Output the [x, y] coordinate of the center of the cell containing the given text.  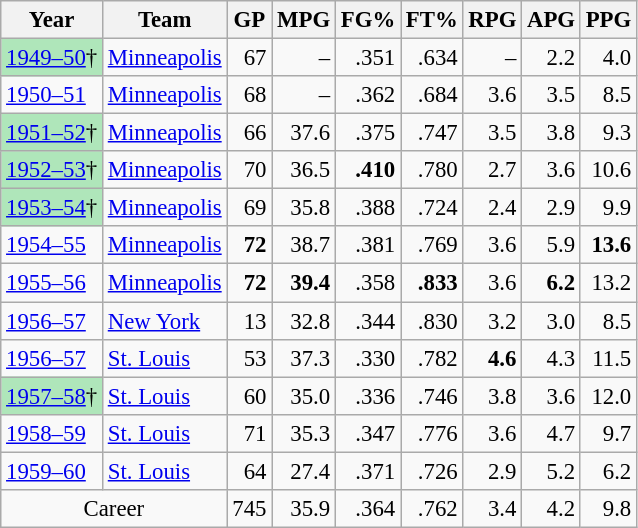
4.6 [492, 358]
.726 [432, 471]
.336 [368, 396]
67 [250, 58]
3.0 [552, 321]
.330 [368, 358]
11.5 [608, 358]
5.9 [552, 245]
35.9 [304, 509]
APG [552, 20]
745 [250, 509]
4.7 [552, 433]
38.7 [304, 245]
2.7 [492, 170]
12.0 [608, 396]
27.4 [304, 471]
13.6 [608, 245]
.375 [368, 133]
5.2 [552, 471]
60 [250, 396]
37.6 [304, 133]
.364 [368, 509]
1957–58† [52, 396]
1958–59 [52, 433]
35.3 [304, 433]
53 [250, 358]
.747 [432, 133]
.746 [432, 396]
68 [250, 95]
.634 [432, 58]
69 [250, 208]
9.9 [608, 208]
70 [250, 170]
.371 [368, 471]
.358 [368, 283]
.388 [368, 208]
9.3 [608, 133]
.410 [368, 170]
1949–50† [52, 58]
.724 [432, 208]
1951–52† [52, 133]
1959–60 [52, 471]
MPG [304, 20]
66 [250, 133]
.769 [432, 245]
13.2 [608, 283]
37.3 [304, 358]
GP [250, 20]
FG% [368, 20]
.780 [432, 170]
1955–56 [52, 283]
4.2 [552, 509]
39.4 [304, 283]
2.2 [552, 58]
1952–53† [52, 170]
.347 [368, 433]
.344 [368, 321]
.684 [432, 95]
.833 [432, 283]
.381 [368, 245]
3.4 [492, 509]
35.0 [304, 396]
.362 [368, 95]
.830 [432, 321]
Team [164, 20]
.782 [432, 358]
4.3 [552, 358]
3.2 [492, 321]
2.4 [492, 208]
9.8 [608, 509]
36.5 [304, 170]
4.0 [608, 58]
PPG [608, 20]
1950–51 [52, 95]
.776 [432, 433]
32.8 [304, 321]
Year [52, 20]
RPG [492, 20]
64 [250, 471]
71 [250, 433]
10.6 [608, 170]
Career [114, 509]
13 [250, 321]
FT% [432, 20]
New York [164, 321]
1953–54† [52, 208]
.351 [368, 58]
.762 [432, 509]
35.8 [304, 208]
1954–55 [52, 245]
9.7 [608, 433]
